Output the [X, Y] coordinate of the center of the cell containing the given text.  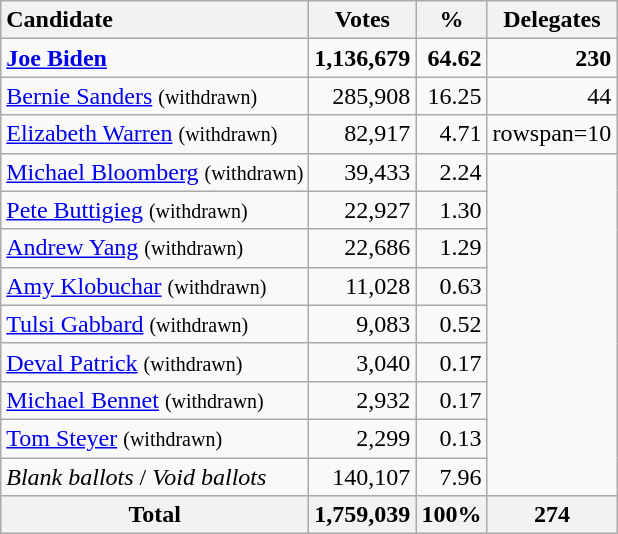
39,433 [362, 172]
Michael Bloomberg (withdrawn) [155, 172]
1.30 [452, 210]
1.29 [452, 248]
16.25 [452, 96]
Candidate [155, 20]
Delegates [552, 20]
230 [552, 58]
Tulsi Gabbard (withdrawn) [155, 324]
Joe Biden [155, 58]
3,040 [362, 362]
Andrew Yang (withdrawn) [155, 248]
7.96 [452, 477]
82,917 [362, 134]
1,759,039 [362, 515]
100% [452, 515]
285,908 [362, 96]
Deval Patrick (withdrawn) [155, 362]
22,686 [362, 248]
64.62 [452, 58]
2,932 [362, 400]
0.63 [452, 286]
2.24 [452, 172]
% [452, 20]
0.52 [452, 324]
9,083 [362, 324]
Michael Bennet (withdrawn) [155, 400]
22,927 [362, 210]
140,107 [362, 477]
4.71 [452, 134]
rowspan=10 [552, 134]
Blank ballots / Void ballots [155, 477]
Total [155, 515]
Bernie Sanders (withdrawn) [155, 96]
Tom Steyer (withdrawn) [155, 438]
Pete Buttigieg (withdrawn) [155, 210]
Elizabeth Warren (withdrawn) [155, 134]
44 [552, 96]
Amy Klobuchar (withdrawn) [155, 286]
0.13 [452, 438]
11,028 [362, 286]
274 [552, 515]
1,136,679 [362, 58]
Votes [362, 20]
2,299 [362, 438]
